Determine the [x, y] coordinate at the center of the cell enclosing the given text.  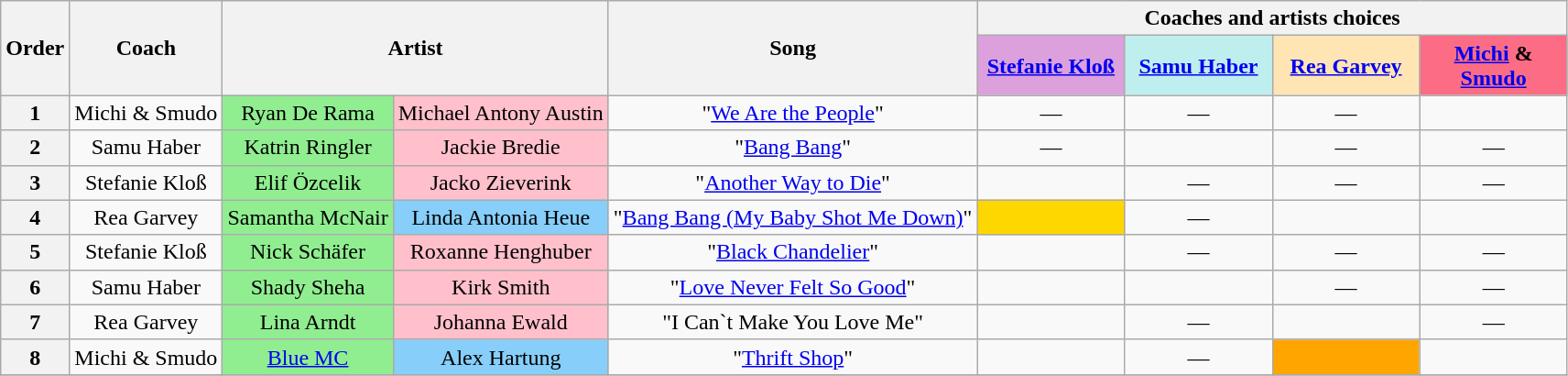
"Black Chandelier" [793, 252]
"Thrift Shop" [793, 357]
"Love Never Felt So Good" [793, 287]
Coach [147, 48]
Blue MC [308, 357]
1 [35, 113]
"We Are the People" [793, 113]
Alex Hartung [500, 357]
4 [35, 217]
Elif Özcelik [308, 182]
6 [35, 287]
Linda Antonia Heue [500, 217]
Ryan De Rama [308, 113]
Jackie Bredie [500, 148]
8 [35, 357]
"Another Way to Die" [793, 182]
Artist [416, 48]
Katrin Ringler [308, 148]
2 [35, 148]
Nick Schäfer [308, 252]
Kirk Smith [500, 287]
"I Can`t Make You Love Me" [793, 322]
7 [35, 322]
Michael Antony Austin [500, 113]
Jacko Zieverink [500, 182]
Song [793, 48]
"Bang Bang" [793, 148]
Lina Arndt [308, 322]
Order [35, 48]
Samantha McNair [308, 217]
Coaches and artists choices [1272, 18]
Roxanne Henghuber [500, 252]
5 [35, 252]
Shady Sheha [308, 287]
Johanna Ewald [500, 322]
"Bang Bang (My Baby Shot Me Down)" [793, 217]
3 [35, 182]
